Find where the given text appears and provide that cell's center as (x, y) coordinate. 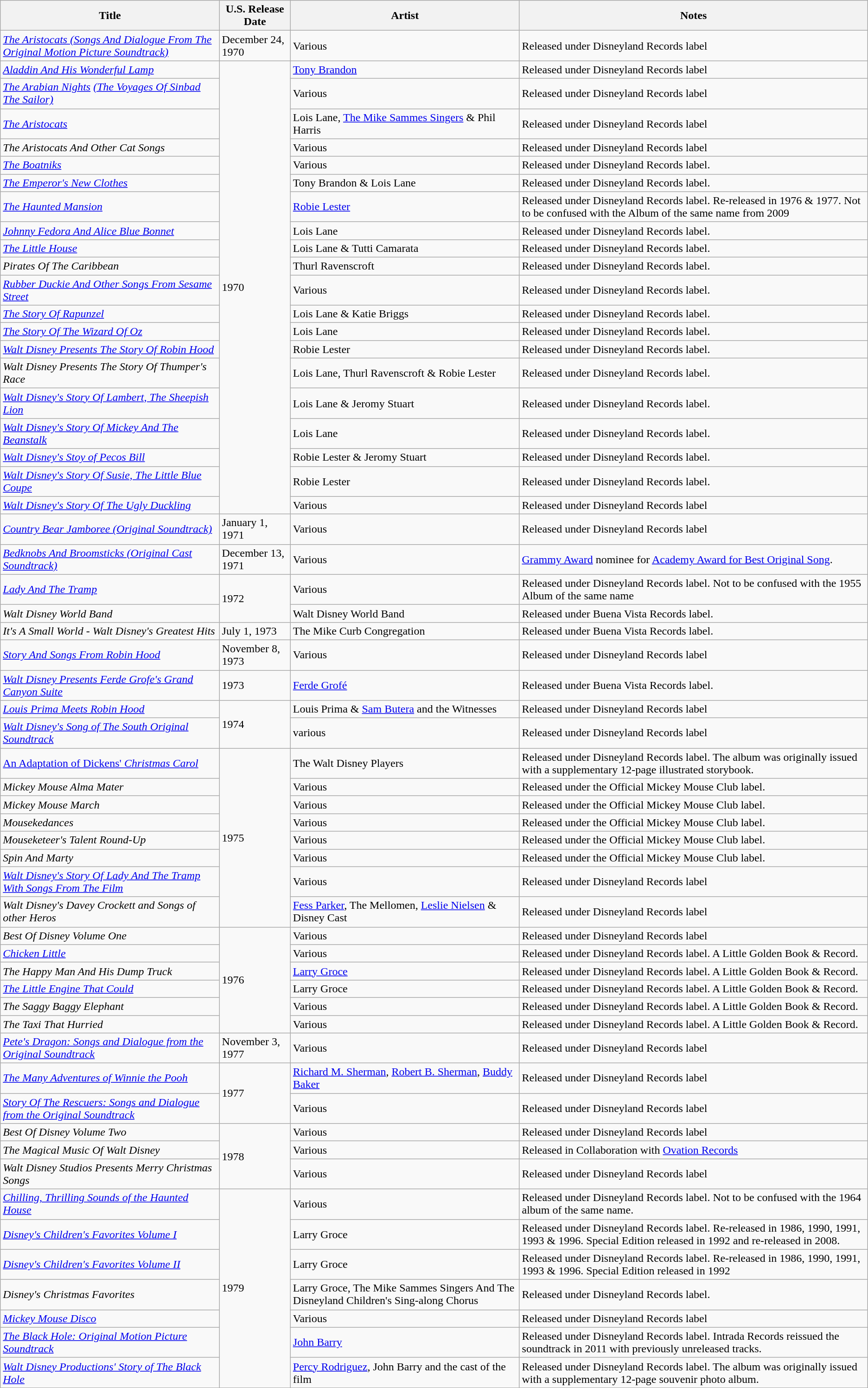
Robie Lester & Jeromy Stuart (405, 457)
Walt Disney Studios Presents Merry Christmas Songs (110, 1174)
Released under Disneyland Records label. Re-released in 1986, 1990, 1991, 1993 & 1996. Special Edition released in 1992 and re-released in 2008. (694, 1234)
The Walt Disney Players (405, 764)
The Aristocats (Songs And Dialogue From The Original Motion Picture Soundtrack) (110, 45)
Disney's Children's Favorites Volume II (110, 1265)
The Arabian Nights (The Voyages Of Sinbad The Sailor) (110, 94)
Tony Brandon & Lois Lane (405, 183)
Tony Brandon (405, 70)
January 1, 1971 (255, 529)
The Mike Curb Congregation (405, 631)
Released under Disneyland Records label. Not to be confused with the 1964 album of the same name. (694, 1204)
Walt Disney's Song of The South Original Soundtrack (110, 733)
Walt Disney's Story Of Lady And The Tramp With Songs From The Film (110, 881)
Walt Disney's Story Of Mickey And The Beanstalk (110, 433)
Mickey Mouse Disco (110, 1318)
Lois Lane & Katie Briggs (405, 314)
Walt Disney Presents The Story Of Robin Hood (110, 349)
Pete's Dragon: Songs and Dialogue from the Original Soundtrack (110, 1048)
Notes (694, 16)
Walt Disney's Story Of The Ugly Duckling (110, 505)
Walt Disney's Davey Crockett and Songs of other Heros (110, 912)
Lois Lane, Thurl Ravenscroft & Robie Lester (405, 373)
Louis Prima & Sam Butera and the Witnesses (405, 709)
Lois Lane & Tutti Camarata (405, 248)
Mouseketeer's Talent Round-Up (110, 840)
1975 (255, 838)
Aladdin And His Wonderful Lamp (110, 70)
Pirates Of The Caribbean (110, 266)
Disney's Children's Favorites Volume I (110, 1234)
Released under Disneyland Records label. The album was originally issued with a supplementary 12-page souvenir photo album. (694, 1372)
December 13, 1971 (255, 559)
The Taxi That Hurried (110, 1024)
Walt Disney's Story Of Susie, The Little Blue Coupe (110, 482)
November 3, 1977 (255, 1048)
The Aristocats (110, 123)
Walt Disney Presents Ferde Grofe's Grand Canyon Suite (110, 685)
1978 (255, 1156)
Walt Disney Presents The Story Of Thumper's Race (110, 373)
Walt Disney's Story Of Lambert, The Sheepish Lion (110, 404)
Spin And Marty (110, 858)
Grammy Award nominee for Academy Award for Best Original Song. (694, 559)
The Saggy Baggy Elephant (110, 1006)
Country Bear Jamboree (Original Soundtrack) (110, 529)
Released under Disneyland Records label. The album was originally issued with a supplementary 12-page illustrated storybook. (694, 764)
July 1, 1973 (255, 631)
1972 (255, 598)
The Little Engine That Could (110, 989)
Lois Lane & Jeromy Stuart (405, 404)
1973 (255, 685)
Mickey Mouse March (110, 805)
Released in Collaboration with Ovation Records (694, 1150)
Story And Songs From Robin Hood (110, 655)
Best Of Disney Volume One (110, 936)
The Story Of Rapunzel (110, 314)
November 8, 1973 (255, 655)
1970 (255, 288)
Mousekedances (110, 823)
The Black Hole: Original Motion Picture Soundtrack (110, 1343)
Percy Rodriguez, John Barry and the cast of the film (405, 1372)
Released under Disneyland Records label. Re-released in 1976 & 1977. Not to be confused with the Album of the same name from 2009 (694, 207)
Released under Disneyland Records label. Intrada Records reissued the soundtrack in 2011 with previously unreleased tracks. (694, 1343)
The Story Of The Wizard Of Oz (110, 332)
Lois Lane, The Mike Sammes Singers & Phil Harris (405, 123)
Johnny Fedora And Alice Blue Bonnet (110, 231)
The Aristocats And Other Cat Songs (110, 148)
Released under Disneyland Records label. Not to be confused with the 1955 Album of the same name (694, 589)
Chilling, Thrilling Sounds of the Haunted House (110, 1204)
The Haunted Mansion (110, 207)
1976 (255, 980)
Chicken Little (110, 953)
Louis Prima Meets Robin Hood (110, 709)
Title (110, 16)
U.S. Release Date (255, 16)
John Barry (405, 1343)
December 24, 1970 (255, 45)
The Boatniks (110, 165)
1977 (255, 1093)
Ferde Grofé (405, 685)
Fess Parker, The Mellomen, Leslie Nielsen & Disney Cast (405, 912)
Released under Disneyland Records label. Re-released in 1986, 1990, 1991, 1993 & 1996. Special Edition released in 1992 (694, 1265)
Disney's Christmas Favorites (110, 1294)
Story Of The Rescuers: Songs and Dialogue from the Original Soundtrack (110, 1109)
The Little House (110, 248)
It's A Small World - Walt Disney's Greatest Hits (110, 631)
1979 (255, 1288)
Richard M. Sherman, Robert B. Sherman, Buddy Baker (405, 1078)
various (405, 733)
The Emperor's New Clothes (110, 183)
Best Of Disney Volume Two (110, 1132)
Rubber Duckie And Other Songs From Sesame Street (110, 289)
An Adaptation of Dickens' Christmas Carol (110, 764)
Mickey Mouse Alma Mater (110, 787)
Walt Disney's Stoy of Pecos Bill (110, 457)
Lady And The Tramp (110, 589)
The Many Adventures of Winnie the Pooh (110, 1078)
Walt Disney Productions' Story of The Black Hole (110, 1372)
Artist (405, 16)
1974 (255, 725)
The Magical Music Of Walt Disney (110, 1150)
Thurl Ravenscroft (405, 266)
Bedknobs And Broomsticks (Original Cast Soundtrack) (110, 559)
Larry Groce, The Mike Sammes Singers And The Disneyland Children's Sing-along Chorus (405, 1294)
The Happy Man And His Dump Truck (110, 971)
